Capture the cell that displays the provided text and extract its (X, Y) central coordinate. 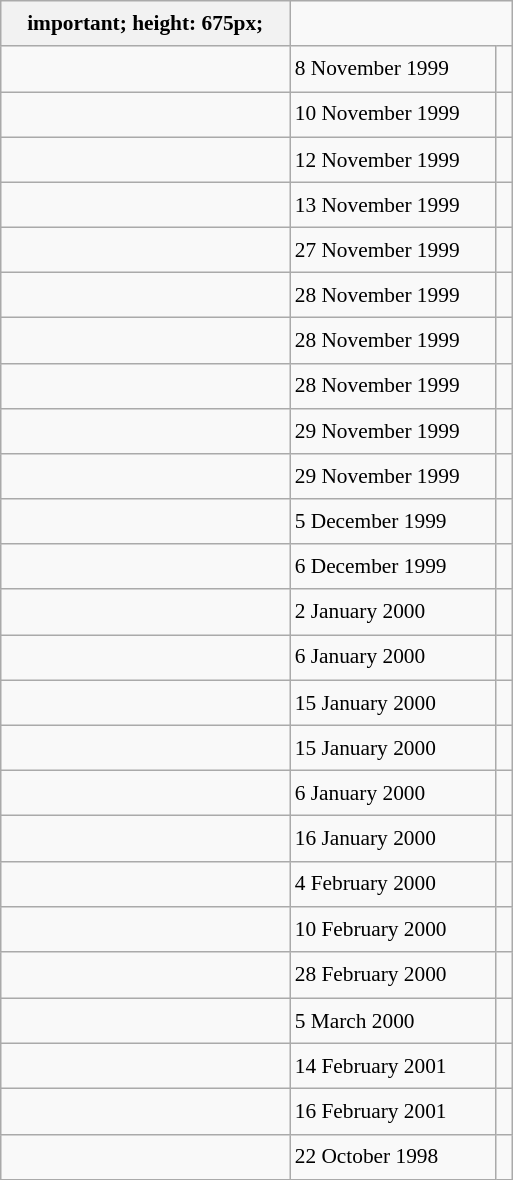
27 November 1999 (392, 250)
4 February 2000 (392, 884)
6 December 1999 (392, 566)
10 November 1999 (392, 114)
14 February 2001 (392, 1066)
5 December 1999 (392, 522)
12 November 1999 (392, 160)
22 October 1998 (392, 1156)
8 November 1999 (392, 68)
13 November 1999 (392, 204)
16 January 2000 (392, 838)
28 February 2000 (392, 976)
10 February 2000 (392, 928)
2 January 2000 (392, 612)
16 February 2001 (392, 1112)
important; height: 675px; (146, 24)
5 March 2000 (392, 1020)
